Identify which cell holds the provided text, then report its (X, Y) central coordinate. 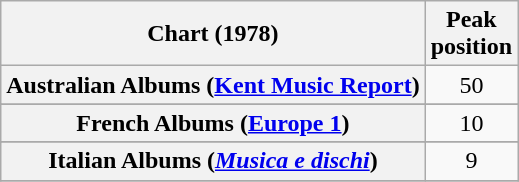
Chart (1978) (213, 34)
10 (471, 123)
Australian Albums (Kent Music Report) (213, 85)
Italian Albums (Musica e dischi) (213, 161)
50 (471, 85)
Peak position (471, 34)
French Albums (Europe 1) (213, 123)
9 (471, 161)
